Detect which cell encompasses the target text, then output its (X, Y) center coordinate. 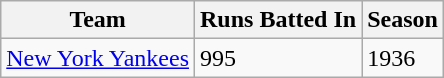
Season (403, 20)
Runs Batted In (278, 20)
New York Yankees (98, 58)
1936 (403, 58)
995 (278, 58)
Team (98, 20)
